For the text-containing cell, return its midpoint in [x, y] coordinate format. 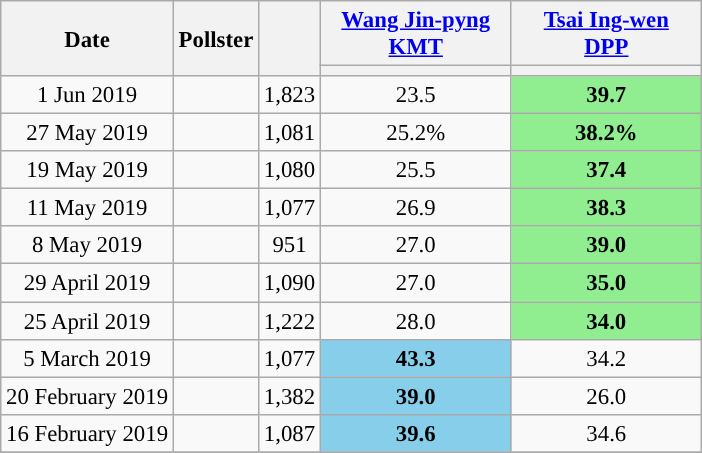
1,222 [290, 321]
43.3 [416, 358]
1,823 [290, 95]
28.0 [416, 321]
25 April 2019 [88, 321]
23.5 [416, 95]
19 May 2019 [88, 170]
38.2% [606, 133]
37.4 [606, 170]
35.0 [606, 283]
1,090 [290, 283]
26.0 [606, 396]
34.2 [606, 358]
38.3 [606, 208]
25.2% [416, 133]
1,087 [290, 433]
1,080 [290, 170]
26.9 [416, 208]
39.7 [606, 95]
20 February 2019 [88, 396]
16 February 2019 [88, 433]
11 May 2019 [88, 208]
Wang Jin-pyngKMT [416, 34]
25.5 [416, 170]
27 May 2019 [88, 133]
1,382 [290, 396]
29 April 2019 [88, 283]
Date [88, 38]
Tsai Ing-wenDPP [606, 34]
951 [290, 245]
5 March 2019 [88, 358]
34.0 [606, 321]
8 May 2019 [88, 245]
Pollster [216, 38]
34.6 [606, 433]
39.6 [416, 433]
1,081 [290, 133]
1 Jun 2019 [88, 95]
